Extract the (X, Y) coordinate from the center of the cell holding the provided text.  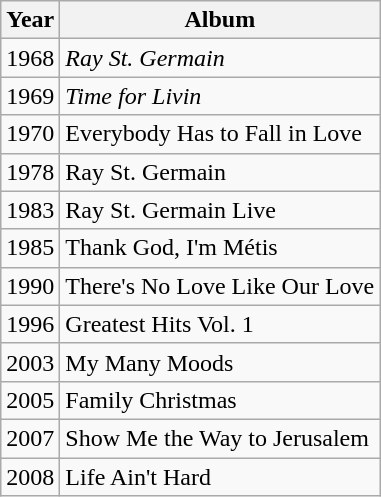
2003 (30, 362)
Thank God, I'm Métis (220, 248)
Life Ain't Hard (220, 477)
1970 (30, 134)
Family Christmas (220, 400)
My Many Moods (220, 362)
1969 (30, 96)
Year (30, 20)
Everybody Has to Fall in Love (220, 134)
Album (220, 20)
1983 (30, 210)
Ray St. Germain Live (220, 210)
Greatest Hits Vol. 1 (220, 324)
2008 (30, 477)
2005 (30, 400)
1990 (30, 286)
1968 (30, 58)
1978 (30, 172)
Time for Livin (220, 96)
2007 (30, 438)
Show Me the Way to Jerusalem (220, 438)
There's No Love Like Our Love (220, 286)
1996 (30, 324)
1985 (30, 248)
